Provide the (x, y) coordinate of the cell's center where the given text is located.  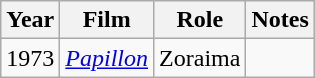
Zoraima (200, 58)
1973 (30, 58)
Role (200, 20)
Papillon (107, 58)
Notes (280, 20)
Year (30, 20)
Film (107, 20)
